Determine the [X, Y] coordinate at the center of the cell enclosing the given text.  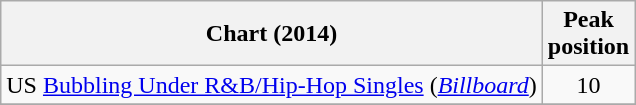
Peakposition [588, 34]
10 [588, 85]
US Bubbling Under R&B/Hip-Hop Singles (Billboard) [272, 85]
Chart (2014) [272, 34]
